Find where the given text appears and provide that cell's center as (x, y) coordinate. 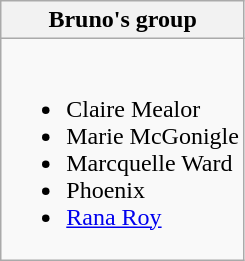
Bruno's group (123, 20)
Claire MealorMarie McGonigleMarcquelle WardPhoenixRana Roy (123, 150)
